Determine the (x, y) coordinate at the center of the cell enclosing the given text.  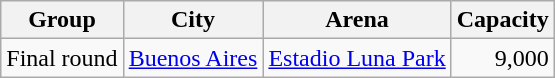
City (193, 20)
Capacity (502, 20)
Final round (62, 58)
Buenos Aires (193, 58)
9,000 (502, 58)
Group (62, 20)
Estadio Luna Park (357, 58)
Arena (357, 20)
